Pinpoint the cell where the given text exists, returning its (x, y) midpoint coordinate. 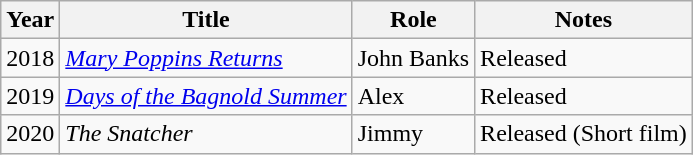
2019 (30, 96)
Title (206, 20)
Released (Short film) (584, 134)
Days of the Bagnold Summer (206, 96)
Role (413, 20)
2020 (30, 134)
Mary Poppins Returns (206, 58)
Alex (413, 96)
The Snatcher (206, 134)
John Banks (413, 58)
Year (30, 20)
2018 (30, 58)
Notes (584, 20)
Jimmy (413, 134)
